Determine the [X, Y] coordinate at the center of the cell enclosing the given text.  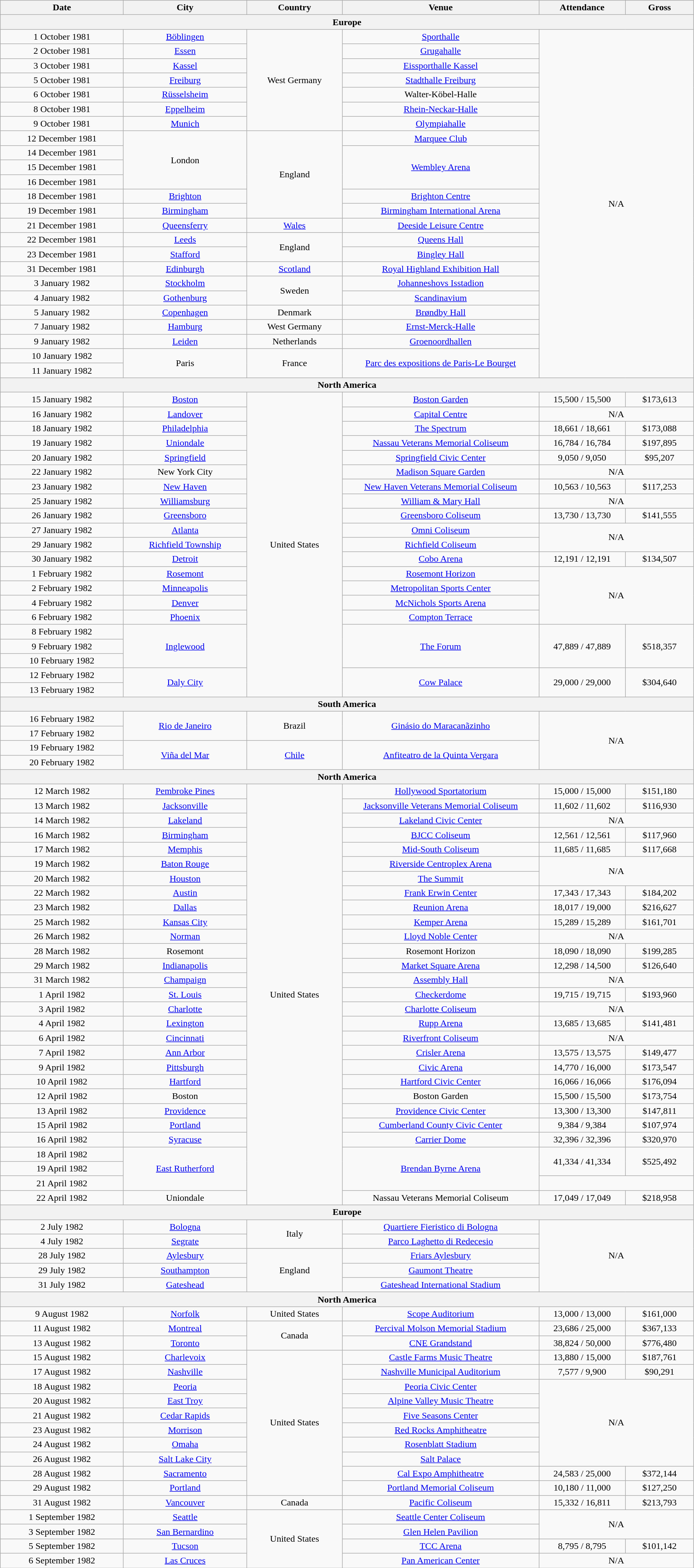
Cobo Arena [441, 559]
Seattle Center Coliseum [441, 1517]
10,180 / 11,000 [582, 1488]
Dallas [185, 908]
11,602 / 11,602 [582, 806]
East Rutherford [185, 1169]
Brighton Centre [441, 196]
17,049 / 17,049 [582, 1198]
Cow Palace [441, 683]
New Haven Veterans Memorial Coliseum [441, 487]
27 January 1982 [62, 530]
Ginásio do Maracanãzinho [441, 726]
13,300 / 13,300 [582, 1111]
24,583 / 25,000 [582, 1473]
$141,481 [660, 1023]
31 December 1981 [62, 269]
8 October 1981 [62, 109]
Parco Laghetto di Redecesio [441, 1241]
9,050 / 9,050 [582, 458]
Charlotte Coliseum [441, 1009]
18,017 / 19,000 [582, 908]
17 March 1982 [62, 849]
Copenhagen [185, 312]
$187,761 [660, 1358]
Brighton [185, 196]
31 March 1982 [62, 980]
$141,555 [660, 516]
Edinburgh [185, 269]
Cal Expo Amphitheatre [441, 1473]
6 October 1981 [62, 95]
22 April 1982 [62, 1198]
Lakeland Civic Center [441, 820]
$134,507 [660, 559]
Viña del Mar [185, 755]
13,730 / 13,730 [582, 516]
Brøndby Hall [441, 312]
1 October 1981 [62, 37]
Marquee Club [441, 138]
13 February 1982 [62, 690]
21 December 1981 [62, 225]
$117,960 [660, 835]
13,575 / 13,575 [582, 1052]
$126,640 [660, 966]
Hartford [185, 1081]
Rosenblatt Stadium [441, 1444]
Leeds [185, 240]
Wembley Arena [441, 167]
Segrate [185, 1241]
Rio de Janeiro [185, 726]
$173,088 [660, 429]
Greensboro [185, 516]
Charlevoix [185, 1358]
Peoria [185, 1386]
13 March 1982 [62, 806]
Eppelheim [185, 109]
Champaign [185, 980]
16 March 1982 [62, 835]
Checkerdome [441, 994]
Nashville [185, 1372]
Jacksonville Veterans Memorial Coliseum [441, 806]
London [185, 160]
Richfield Coliseum [441, 545]
13 August 1982 [62, 1343]
Morrison [185, 1430]
16 February 1982 [62, 719]
9,384 / 9,384 [582, 1125]
Market Square Arena [441, 966]
$117,668 [660, 849]
Gateshead International Stadium [441, 1285]
Castle Farms Music Theatre [441, 1358]
29 January 1982 [62, 545]
28 July 1982 [62, 1256]
10 February 1982 [62, 661]
18,661 / 18,661 [582, 429]
8 February 1982 [62, 631]
Compton Terrace [441, 617]
Richfield Township [185, 545]
Rhein-Neckar-Halle [441, 109]
$116,930 [660, 806]
Bingley Hall [441, 254]
Bologna [185, 1227]
16 April 1982 [62, 1140]
30 January 1982 [62, 559]
Netherlands [294, 341]
France [294, 363]
17 February 1982 [62, 733]
1 February 1982 [62, 574]
Leiden [185, 341]
Frank Erwin Center [441, 893]
Atlanta [185, 530]
Assembly Hall [441, 980]
11 August 1982 [62, 1328]
New Haven [185, 487]
1 September 1982 [62, 1517]
4 April 1982 [62, 1023]
Essen [185, 51]
Pan American Center [441, 1560]
Baton Rouge [185, 864]
Metropolitan Sports Center [441, 588]
BJCC Coliseum [441, 835]
Paris [185, 363]
16,066 / 16,066 [582, 1081]
3 September 1982 [62, 1531]
Hollywood Sportatorium [441, 791]
Las Cruces [185, 1560]
Salt Lake City [185, 1459]
Anfiteatro de la Quinta Vergara [441, 755]
Alpine Valley Music Theatre [441, 1401]
Chile [294, 755]
The Spectrum [441, 429]
32,396 / 32,396 [582, 1140]
Civic Arena [441, 1067]
9 February 1982 [62, 646]
7 January 1982 [62, 327]
Southampton [185, 1270]
6 February 1982 [62, 617]
Sweden [294, 291]
20 March 1982 [62, 878]
$320,970 [660, 1140]
13,000 / 13,000 [582, 1314]
$95,207 [660, 458]
Scope Auditorium [441, 1314]
$184,202 [660, 893]
Denver [185, 602]
15 December 1981 [62, 167]
Böblingen [185, 37]
$776,480 [660, 1343]
4 February 1982 [62, 602]
Red Rocks Amphitheatre [441, 1430]
Glen Helen Pavilion [441, 1531]
22 December 1981 [62, 240]
12 April 1982 [62, 1096]
15 August 1982 [62, 1358]
17,343 / 17,343 [582, 893]
Queensferry [185, 225]
Walter-Köbel-Halle [441, 95]
Royal Highland Exhibition Hall [441, 269]
15,332 / 16,811 [582, 1502]
Parc des expositions de Paris-Le Bourget [441, 363]
Reunion Arena [441, 908]
Scandinavium [441, 298]
Brendan Byrne Arena [441, 1169]
11,685 / 11,685 [582, 849]
Detroit [185, 559]
East Troy [185, 1401]
22 January 1982 [62, 472]
29,000 / 29,000 [582, 683]
Eissporthalle Kassel [441, 66]
3 April 1982 [62, 1009]
The Forum [441, 646]
Daly City [185, 683]
15 April 1982 [62, 1125]
Hartford Civic Center [441, 1081]
12 December 1981 [62, 138]
19,715 / 19,715 [582, 994]
$151,180 [660, 791]
$518,357 [660, 646]
20 February 1982 [62, 762]
Percival Molson Memorial Stadium [441, 1328]
Capital Centre [441, 414]
Groenoordhallen [441, 341]
Peoria Civic Center [441, 1386]
Carrier Dome [441, 1140]
$161,000 [660, 1314]
5 September 1982 [62, 1546]
16 January 1982 [62, 414]
$216,627 [660, 908]
Toronto [185, 1343]
23 December 1981 [62, 254]
3 January 1982 [62, 283]
$117,253 [660, 487]
23 March 1982 [62, 908]
$173,754 [660, 1096]
6 April 1982 [62, 1038]
Vancouver [185, 1502]
$304,640 [660, 683]
Riverside Centroplex Arena [441, 864]
$149,477 [660, 1052]
9 April 1982 [62, 1067]
$127,250 [660, 1488]
1 April 1982 [62, 994]
20 January 1982 [62, 458]
Date [62, 8]
Norfolk [185, 1314]
9 January 1982 [62, 341]
Kassel [185, 66]
Olympiahalle [441, 124]
13 April 1982 [62, 1111]
$372,144 [660, 1473]
Cincinnati [185, 1038]
15 January 1982 [62, 399]
18 December 1981 [62, 196]
Freiburg [185, 80]
12 March 1982 [62, 791]
Rupp Arena [441, 1023]
Gothenburg [185, 298]
Portland Memorial Coliseum [441, 1488]
$147,811 [660, 1111]
15,289 / 15,289 [582, 922]
$193,960 [660, 994]
21 August 1982 [62, 1415]
2 July 1982 [62, 1227]
26 January 1982 [62, 516]
14,770 / 16,000 [582, 1067]
26 March 1982 [62, 937]
Denmark [294, 312]
$173,547 [660, 1067]
Pembroke Pines [185, 791]
Aylesbury [185, 1256]
Ernst-Merck-Halle [441, 327]
Attendance [582, 8]
10,563 / 10,563 [582, 487]
14 December 1981 [62, 153]
Indianapolis [185, 966]
Williamsburg [185, 501]
19 April 1982 [62, 1169]
3 October 1981 [62, 66]
Mid-South Coliseum [441, 849]
Providence Civic Center [441, 1111]
Five Seasons Center [441, 1415]
Sporthalle [441, 37]
Lloyd Noble Center [441, 937]
Minneapolis [185, 588]
19 February 1982 [62, 748]
Omaha [185, 1444]
Gross [660, 8]
Springfield [185, 458]
Cedar Rapids [185, 1415]
19 December 1981 [62, 211]
Friars Aylesbury [441, 1256]
29 August 1982 [62, 1488]
Memphis [185, 849]
TCC Arena [441, 1546]
New York City [185, 472]
12,298 / 14,500 [582, 966]
Jacksonville [185, 806]
Country [294, 8]
South America [347, 704]
Stockholm [185, 283]
$173,613 [660, 399]
San Bernardino [185, 1531]
Norman [185, 937]
The Summit [441, 878]
Madison Square Garden [441, 472]
Charlotte [185, 1009]
2 October 1981 [62, 51]
17 August 1982 [62, 1372]
13,880 / 15,000 [582, 1358]
$90,291 [660, 1372]
18 August 1982 [62, 1386]
18 April 1982 [62, 1154]
St. Louis [185, 994]
William & Mary Hall [441, 501]
Kansas City [185, 922]
Providence [185, 1111]
2 February 1982 [62, 588]
$525,492 [660, 1162]
28 March 1982 [62, 951]
25 January 1982 [62, 501]
41,334 / 41,334 [582, 1162]
8,795 / 8,795 [582, 1546]
6 September 1982 [62, 1560]
Landover [185, 414]
9 August 1982 [62, 1314]
15,000 / 15,000 [582, 791]
Quartiere Fieristico di Bologna [441, 1227]
28 August 1982 [62, 1473]
31 July 1982 [62, 1285]
18,090 / 18,090 [582, 951]
Gaumont Theatre [441, 1270]
4 July 1982 [62, 1241]
Lexington [185, 1023]
$218,958 [660, 1198]
4 January 1982 [62, 298]
47,889 / 47,889 [582, 646]
Hamburg [185, 327]
Sacramento [185, 1473]
Wales [294, 225]
Nashville Municipal Auditorium [441, 1372]
Gateshead [185, 1285]
11 January 1982 [62, 370]
Brazil [294, 726]
$107,974 [660, 1125]
Pittsburgh [185, 1067]
7,577 / 9,900 [582, 1372]
16,784 / 16,784 [582, 443]
21 April 1982 [62, 1183]
$197,895 [660, 443]
$199,285 [660, 951]
Birmingham International Arena [441, 211]
Deeside Leisure Centre [441, 225]
18 January 1982 [62, 429]
Phoenix [185, 617]
29 July 1982 [62, 1270]
23 January 1982 [62, 487]
Venue [441, 8]
Rüsselsheim [185, 95]
Kemper Arena [441, 922]
Austin [185, 893]
Tucson [185, 1546]
24 August 1982 [62, 1444]
$176,094 [660, 1081]
Ann Arbor [185, 1052]
26 August 1982 [62, 1459]
13,685 / 13,685 [582, 1023]
5 January 1982 [62, 312]
Inglewood [185, 646]
$101,142 [660, 1546]
$367,133 [660, 1328]
31 August 1982 [62, 1502]
CNE Grandstand [441, 1343]
Cumberland County Civic Center [441, 1125]
19 January 1982 [62, 443]
Italy [294, 1234]
Stafford [185, 254]
Crisler Arena [441, 1052]
Queens Hall [441, 240]
Lakeland [185, 820]
$213,793 [660, 1502]
25 March 1982 [62, 922]
Munich [185, 124]
23,686 / 25,000 [582, 1328]
12,561 / 12,561 [582, 835]
Syracuse [185, 1140]
Pacific Coliseum [441, 1502]
38,824 / 50,000 [582, 1343]
City [185, 8]
Seattle [185, 1517]
29 March 1982 [62, 966]
Johanneshovs Isstadion [441, 283]
Scotland [294, 269]
Houston [185, 878]
10 January 1982 [62, 356]
10 April 1982 [62, 1081]
7 April 1982 [62, 1052]
12 February 1982 [62, 675]
Riverfront Coliseum [441, 1038]
Salt Palace [441, 1459]
9 October 1981 [62, 124]
14 March 1982 [62, 820]
Omni Coliseum [441, 530]
20 August 1982 [62, 1401]
McNichols Sports Arena [441, 602]
19 March 1982 [62, 864]
Philadelphia [185, 429]
$161,701 [660, 922]
Springfield Civic Center [441, 458]
23 August 1982 [62, 1430]
5 October 1981 [62, 80]
Montreal [185, 1328]
Greensboro Coliseum [441, 516]
Stadthalle Freiburg [441, 80]
12,191 / 12,191 [582, 559]
22 March 1982 [62, 893]
16 December 1981 [62, 182]
Grugahalle [441, 51]
